Scan for the cell matching the given text and deliver its [X, Y] coordinate at center. 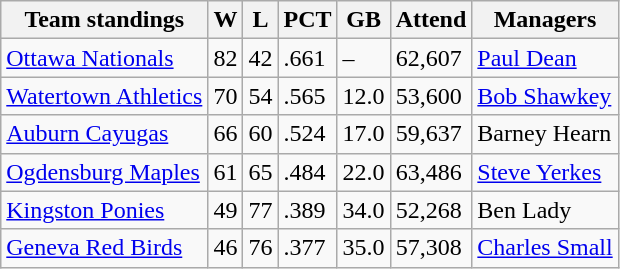
.389 [308, 210]
L [260, 20]
12.0 [364, 96]
70 [226, 96]
PCT [308, 20]
.565 [308, 96]
Charles Small [545, 248]
.661 [308, 58]
57,308 [431, 248]
Team standings [104, 20]
59,637 [431, 134]
54 [260, 96]
Ottawa Nationals [104, 58]
Watertown Athletics [104, 96]
Ben Lady [545, 210]
42 [260, 58]
53,600 [431, 96]
.524 [308, 134]
Attend [431, 20]
Managers [545, 20]
.484 [308, 172]
49 [226, 210]
35.0 [364, 248]
46 [226, 248]
Bob Shawkey [545, 96]
66 [226, 134]
Geneva Red Birds [104, 248]
Steve Yerkes [545, 172]
Paul Dean [545, 58]
52,268 [431, 210]
82 [226, 58]
76 [260, 248]
62,607 [431, 58]
65 [260, 172]
Kingston Ponies [104, 210]
22.0 [364, 172]
Auburn Cayugas [104, 134]
W [226, 20]
Barney Hearn [545, 134]
61 [226, 172]
Ogdensburg Maples [104, 172]
.377 [308, 248]
77 [260, 210]
60 [260, 134]
– [364, 58]
34.0 [364, 210]
63,486 [431, 172]
GB [364, 20]
17.0 [364, 134]
